Return the [X, Y] coordinate for the center point of the cell that contains the specified text.  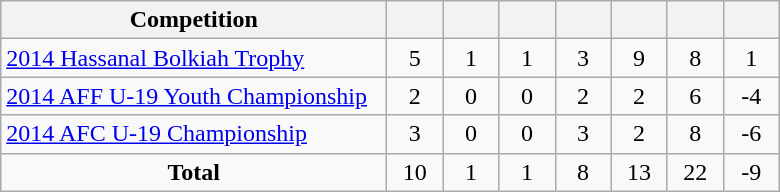
-4 [751, 96]
2014 Hassanal Bolkiah Trophy [194, 58]
9 [639, 58]
22 [695, 172]
-9 [751, 172]
2014 AFF U-19 Youth Championship [194, 96]
10 [415, 172]
13 [639, 172]
Total [194, 172]
-6 [751, 134]
6 [695, 96]
Competition [194, 20]
2014 AFC U-19 Championship [194, 134]
5 [415, 58]
